Capture the cell that displays the provided text and extract its (X, Y) central coordinate. 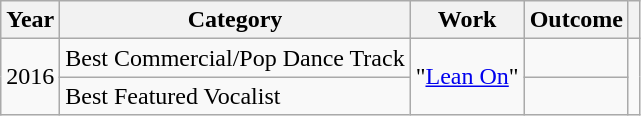
Best Featured Vocalist (235, 96)
Best Commercial/Pop Dance Track (235, 58)
Category (235, 20)
Outcome (576, 20)
Work (467, 20)
"Lean On" (467, 77)
Year (30, 20)
2016 (30, 77)
